Return the (X, Y) coordinate for the center point of the cell that contains the specified text.  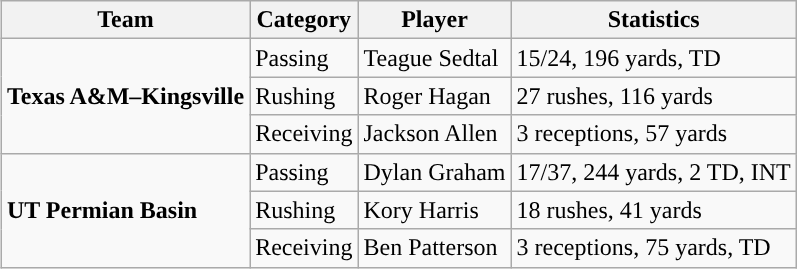
Team (125, 20)
Player (434, 20)
Jackson Allen (434, 134)
15/24, 196 yards, TD (654, 58)
Statistics (654, 20)
Teague Sedtal (434, 58)
3 receptions, 57 yards (654, 134)
Texas A&M–Kingsville (125, 96)
27 rushes, 116 yards (654, 96)
3 receptions, 75 yards, TD (654, 248)
Kory Harris (434, 210)
Roger Hagan (434, 96)
Dylan Graham (434, 172)
Ben Patterson (434, 248)
17/37, 244 yards, 2 TD, INT (654, 172)
Category (304, 20)
UT Permian Basin (125, 210)
18 rushes, 41 yards (654, 210)
